For the text-containing cell, return its midpoint in (X, Y) coordinate format. 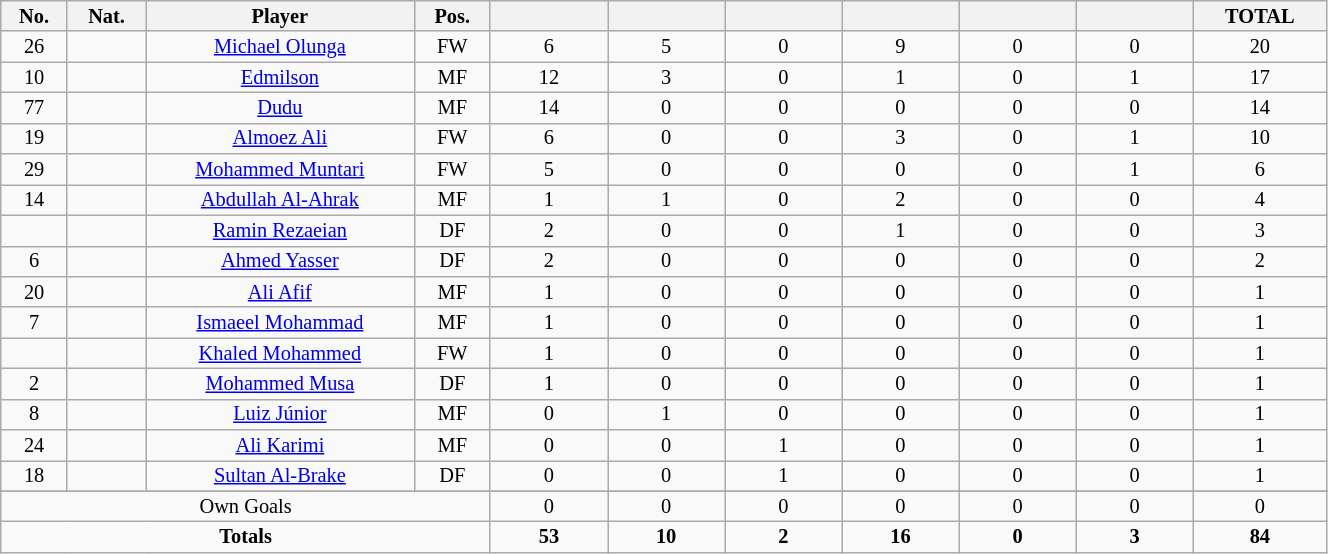
Own Goals (246, 506)
Edmilson (280, 78)
8 (34, 414)
7 (34, 322)
84 (1260, 538)
18 (34, 476)
Dudu (280, 108)
12 (548, 78)
Almoez Ali (280, 138)
Ali Karimi (280, 446)
Pos. (452, 16)
Sultan Al-Brake (280, 476)
TOTAL (1260, 16)
Nat. (106, 16)
4 (1260, 200)
19 (34, 138)
Player (280, 16)
Ismaeel Mohammad (280, 322)
26 (34, 46)
Michael Olunga (280, 46)
24 (34, 446)
Khaled Mohammed (280, 354)
Luiz Júnior (280, 414)
Mohammed Musa (280, 384)
9 (900, 46)
Abdullah Al-Ahrak (280, 200)
17 (1260, 78)
Ahmed Yasser (280, 262)
53 (548, 538)
29 (34, 170)
Mohammed Muntari (280, 170)
No. (34, 16)
Totals (246, 538)
16 (900, 538)
77 (34, 108)
Ramin Rezaeian (280, 230)
Ali Afif (280, 292)
